Output the [X, Y] coordinate of the center of the cell containing the given text.  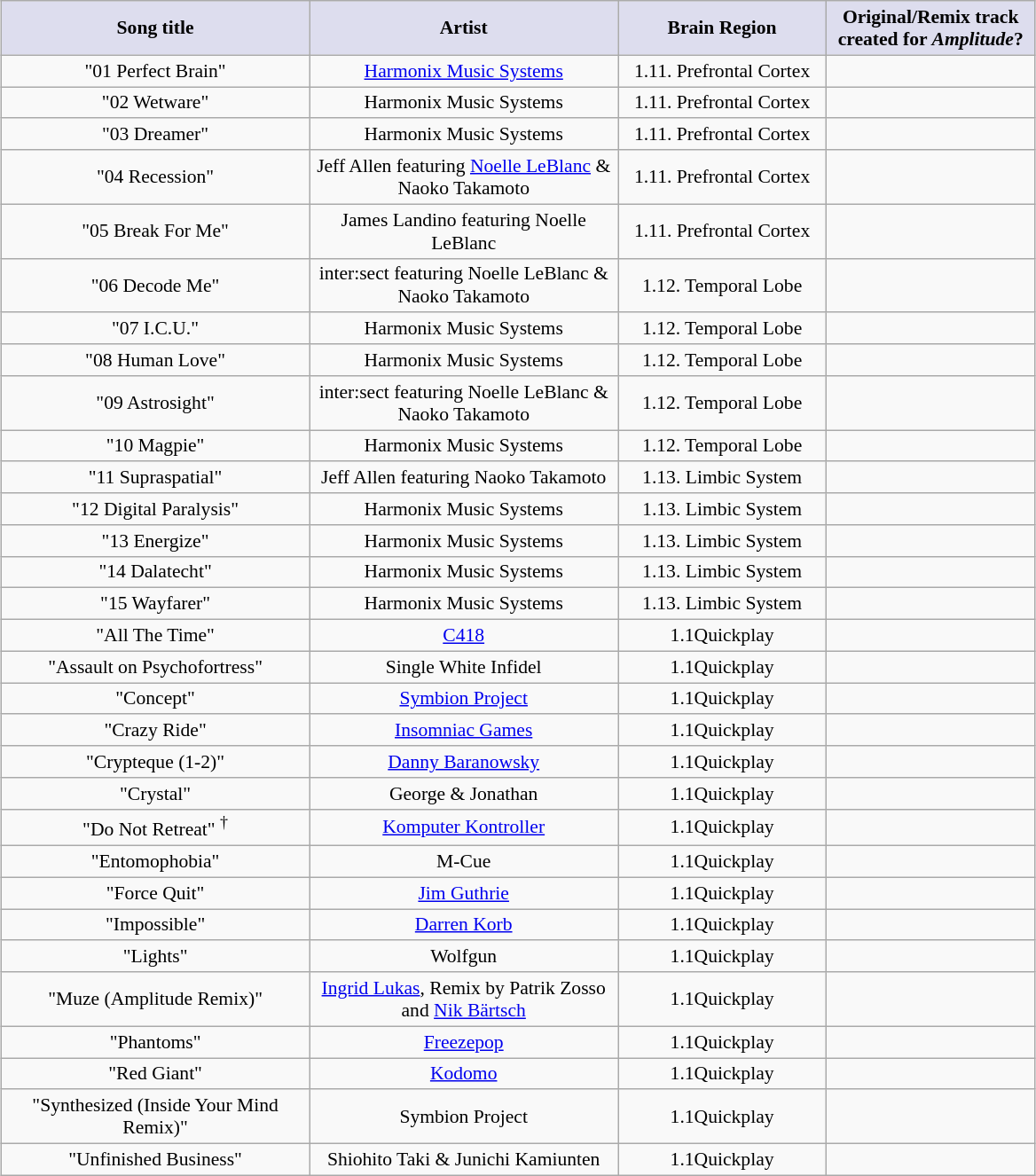
Darren Korb [464, 925]
Original/Remix track created for Amplitude? [931, 28]
Brain Region [722, 28]
"02 Wetware" [155, 103]
"Force Quit" [155, 893]
"10 Magpie" [155, 445]
"Entomophobia" [155, 861]
Jeff Allen featuring Noelle LeBlanc & Naoko Takamoto [464, 177]
"01 Perfect Brain" [155, 71]
"14 Dalatecht" [155, 572]
Insomniac Games [464, 730]
"06 Decode Me" [155, 286]
"Crazy Ride" [155, 730]
"Synthesized (Inside Your Mind Remix)" [155, 1116]
Komputer Kontroller [464, 827]
"All The Time" [155, 635]
"Red Giant" [155, 1074]
"Phantoms" [155, 1042]
"Crystal" [155, 793]
"Concept" [155, 699]
"07 I.C.U." [155, 328]
Song title [155, 28]
"15 Wayfarer" [155, 604]
"Unfinished Business" [155, 1159]
"05 Break For Me" [155, 231]
Single White Infidel [464, 667]
"Do Not Retreat" † [155, 827]
"08 Human Love" [155, 360]
"13 Energize" [155, 540]
"Assault on Psychofortress" [155, 667]
"04 Recession" [155, 177]
Ingrid Lukas, Remix by Patrik Zosso and Nik Bärtsch [464, 999]
"12 Digital Paralysis" [155, 509]
M-Cue [464, 861]
James Landino featuring Noelle LeBlanc [464, 231]
Jeff Allen featuring Naoko Takamoto [464, 477]
Jim Guthrie [464, 893]
Artist [464, 28]
Wolfgun [464, 956]
"Lights" [155, 956]
Danny Baranowsky [464, 762]
C418 [464, 635]
"Crypteque (1-2)" [155, 762]
"11 Supraspatial" [155, 477]
Kodomo [464, 1074]
"Impossible" [155, 925]
George & Jonathan [464, 793]
"03 Dreamer" [155, 134]
Shiohito Taki & Junichi Kamiunten [464, 1159]
"Muze (Amplitude Remix)" [155, 999]
Freezepop [464, 1042]
"09 Astrosight" [155, 403]
